Find where the given text appears and provide that cell's center as [X, Y] coordinate. 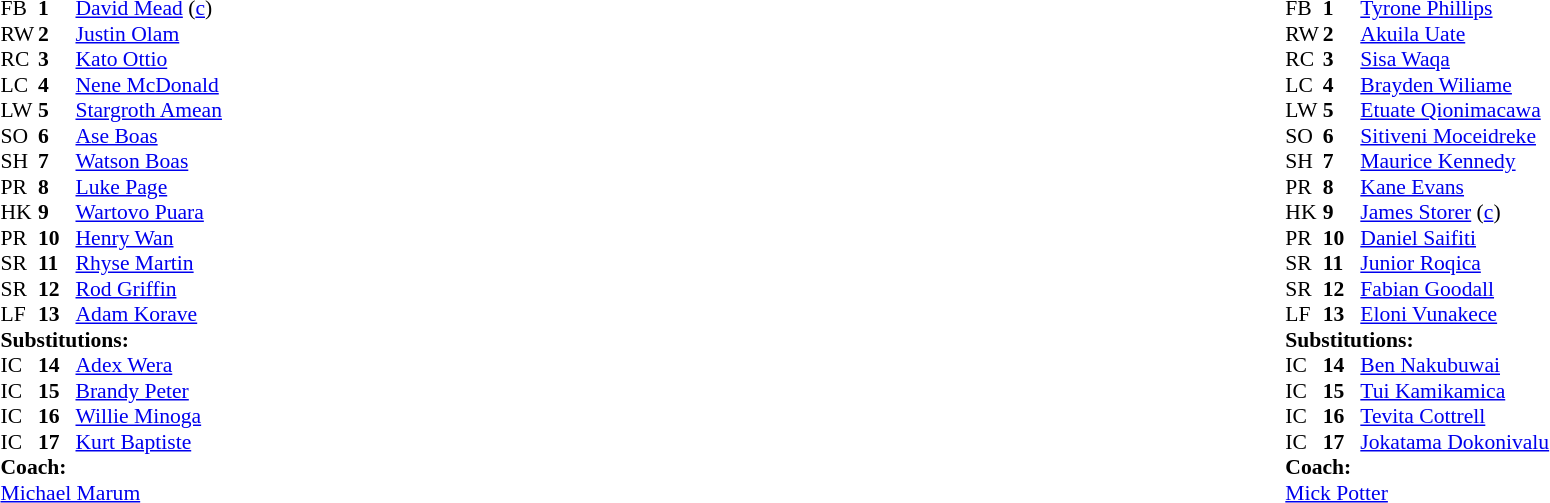
Stargroth Amean [149, 111]
Daniel Saifiti [1454, 238]
Luke Page [149, 187]
Henry Wan [149, 238]
Rod Griffin [149, 289]
Brayden Wiliame [1454, 85]
Brandy Peter [149, 391]
Etuate Qionimacawa [1454, 111]
James Storer (c) [1454, 213]
Nene McDonald [149, 85]
Willie Minoga [149, 417]
Justin Olam [149, 34]
Kato Ottio [149, 59]
Adam Korave [149, 315]
Sisa Waqa [1454, 59]
Maurice Kennedy [1454, 161]
Sitiveni Moceidreke [1454, 136]
Adex Wera [149, 365]
Junior Roqica [1454, 263]
Ase Boas [149, 136]
Ben Nakubuwai [1454, 365]
Eloni Vunakece [1454, 315]
Wartovo Puara [149, 213]
Akuila Uate [1454, 34]
Kane Evans [1454, 187]
Tui Kamikamica [1454, 391]
Kurt Baptiste [149, 442]
Fabian Goodall [1454, 289]
Tevita Cottrell [1454, 417]
Watson Boas [149, 161]
Rhyse Martin [149, 263]
Jokatama Dokonivalu [1454, 442]
